Output the [x, y] coordinate of the center of the cell containing the given text.  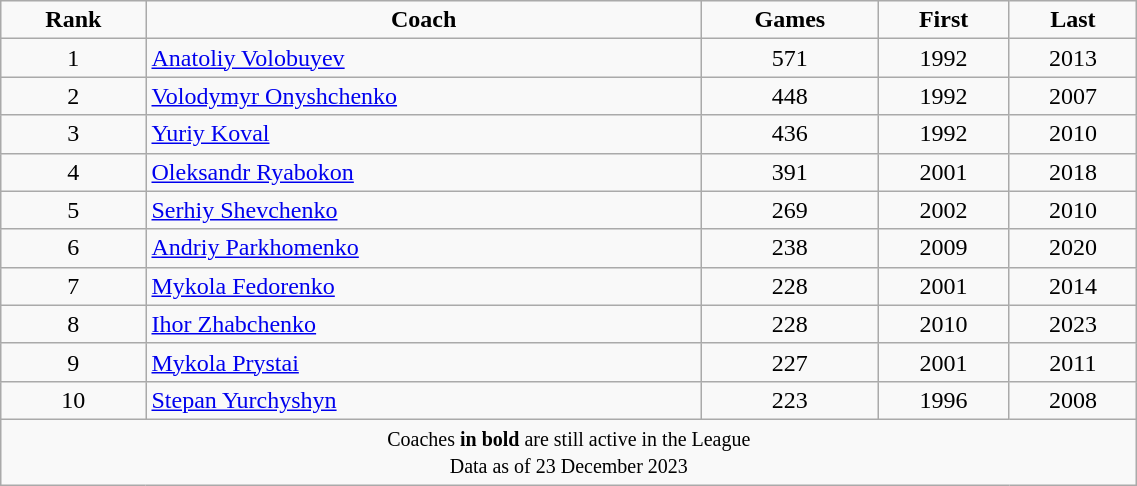
571 [790, 58]
2014 [1073, 286]
2020 [1073, 248]
Oleksandr Ryabokon [424, 172]
Yuriy Koval [424, 134]
2 [74, 96]
Volodymyr Onyshchenko [424, 96]
Games [790, 20]
Last [1073, 20]
2009 [944, 248]
3 [74, 134]
Coaches in bold are still active in the LeagueData as of 23 December 2023 [569, 452]
2007 [1073, 96]
436 [790, 134]
Stepan Yurchyshyn [424, 400]
10 [74, 400]
Mykola Fedorenko [424, 286]
Anatoliy Volobuyev [424, 58]
2008 [1073, 400]
Ihor Zhabchenko [424, 324]
Coach [424, 20]
Andriy Parkhomenko [424, 248]
238 [790, 248]
First [944, 20]
223 [790, 400]
269 [790, 210]
Mykola Prystai [424, 362]
Rank [74, 20]
448 [790, 96]
2011 [1073, 362]
8 [74, 324]
6 [74, 248]
2002 [944, 210]
7 [74, 286]
2013 [1073, 58]
1 [74, 58]
227 [790, 362]
2018 [1073, 172]
1996 [944, 400]
2023 [1073, 324]
9 [74, 362]
4 [74, 172]
5 [74, 210]
391 [790, 172]
Serhiy Shevchenko [424, 210]
